For the text-containing cell, return its midpoint in (X, Y) coordinate format. 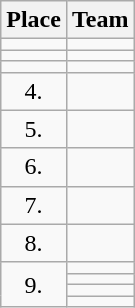
6. (34, 167)
5. (34, 129)
Place (34, 20)
8. (34, 243)
9. (34, 284)
7. (34, 205)
4. (34, 91)
Team (100, 20)
